Output the (x, y) coordinate of the center of the cell containing the given text.  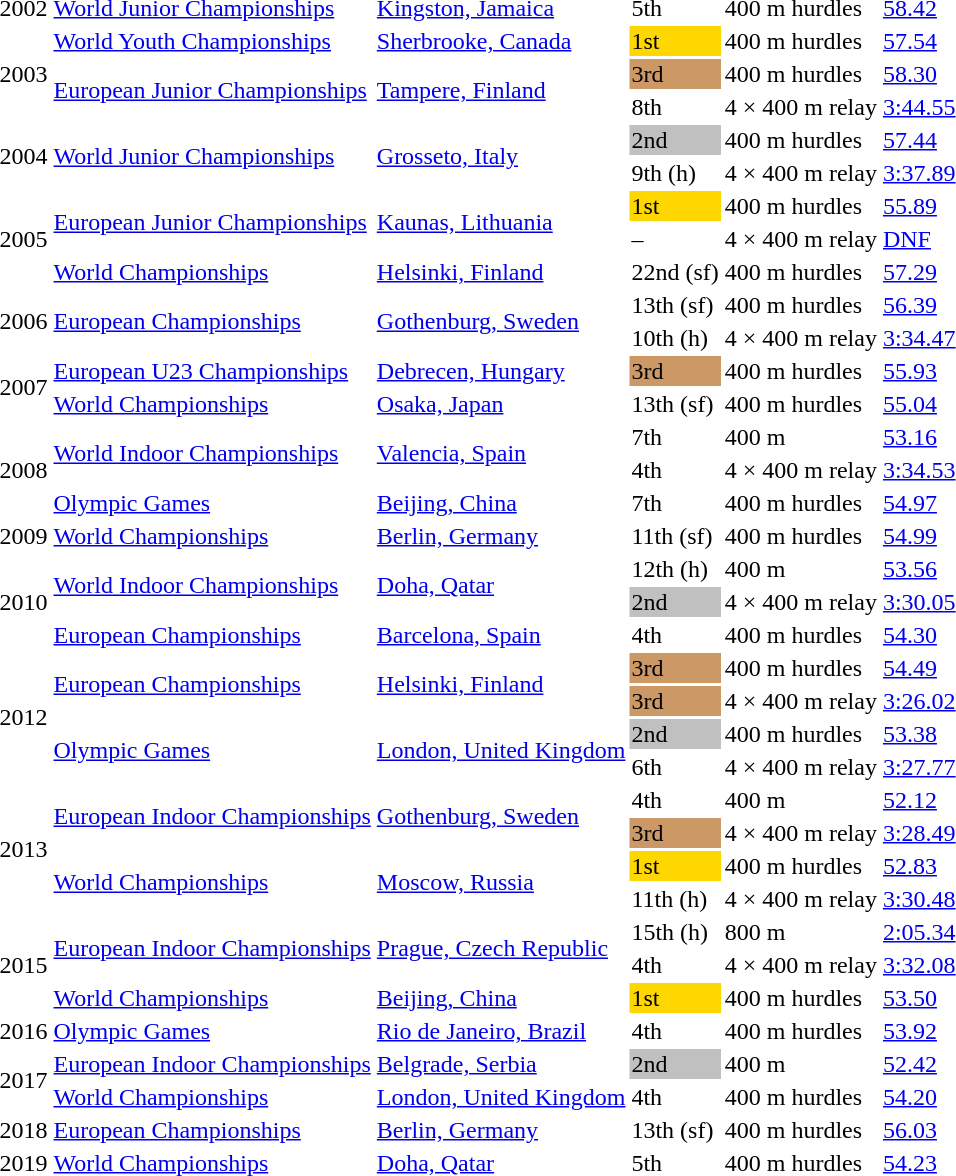
– (675, 239)
12th (h) (675, 569)
6th (675, 767)
15th (h) (675, 932)
European U23 Championships (212, 371)
Prague, Czech Republic (501, 948)
Belgrade, Serbia (501, 1064)
World Junior Championships (212, 156)
World Youth Championships (212, 41)
800 m (800, 932)
9th (h) (675, 173)
11th (h) (675, 899)
Debrecen, Hungary (501, 371)
Sherbrooke, Canada (501, 41)
Tampere, Finland (501, 90)
Valencia, Spain (501, 454)
Rio de Janeiro, Brazil (501, 1031)
11th (sf) (675, 536)
Barcelona, Spain (501, 635)
Osaka, Japan (501, 404)
Doha, Qatar (501, 586)
8th (675, 107)
10th (h) (675, 338)
Grosseto, Italy (501, 156)
Kaunas, Lithuania (501, 222)
22nd (sf) (675, 272)
Moscow, Russia (501, 882)
